Capture the cell that displays the provided text and extract its [X, Y] central coordinate. 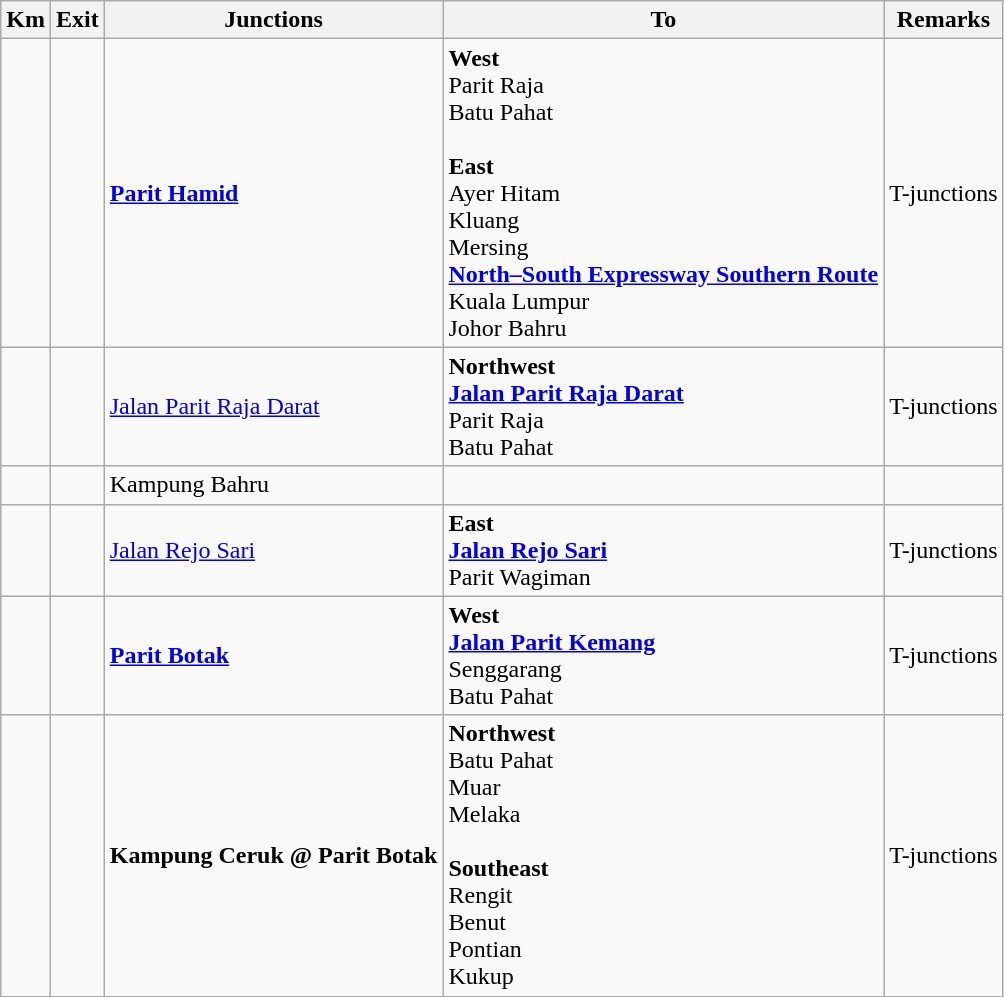
Kampung Bahru [274, 485]
Parit Hamid [274, 193]
East Jalan Rejo SariParit Wagiman [664, 550]
West Parit Raja Batu PahatEast Ayer Hitam Kluang Mersing North–South Expressway Southern RouteKuala LumpurJohor Bahru [664, 193]
Jalan Parit Raja Darat [274, 406]
To [664, 20]
Km [26, 20]
Northwest Batu Pahat Muar MelakaSoutheast Rengit Benut Pontian Kukup [664, 856]
Exit [77, 20]
Jalan Rejo Sari [274, 550]
Kampung Ceruk @ Parit Botak [274, 856]
Remarks [944, 20]
Junctions [274, 20]
Parit Botak [274, 656]
West Jalan Parit KemangSenggarangBatu Pahat [664, 656]
Northwest Jalan Parit Raja DaratParit RajaBatu Pahat [664, 406]
